Output the (x, y) coordinate of the center of the cell containing the given text.  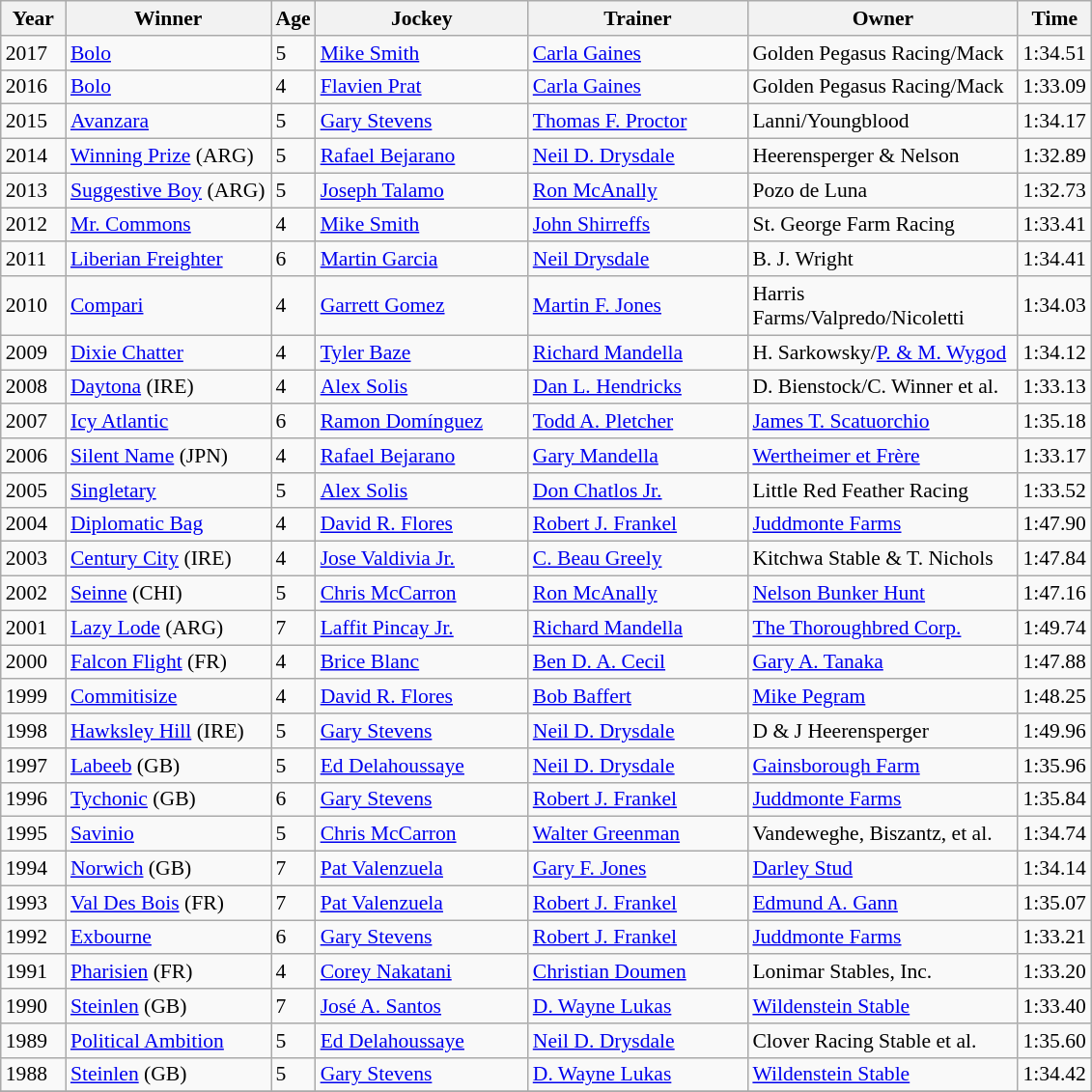
1:34.03 (1054, 305)
Vandeweghe, Biszantz, et al. (882, 834)
1:35.96 (1054, 766)
Winner (168, 18)
Compari (168, 305)
Gary Mandella (638, 456)
1988 (33, 1075)
1999 (33, 697)
Nelson Bunker Hunt (882, 594)
Lonimar Stables, Inc. (882, 972)
1:33.41 (1054, 225)
Dixie Chatter (168, 352)
Time (1054, 18)
2015 (33, 122)
1:33.20 (1054, 972)
2001 (33, 628)
2012 (33, 225)
1994 (33, 869)
Hawksley Hill (IRE) (168, 731)
Tychonic (GB) (168, 799)
Seinne (CHI) (168, 594)
1:35.18 (1054, 422)
1:33.40 (1054, 1006)
1:49.96 (1054, 731)
2009 (33, 352)
1:32.89 (1054, 156)
D & J Heerensperger (882, 731)
Falcon Flight (FR) (168, 662)
Norwich (GB) (168, 869)
Jose Valdivia Jr. (422, 559)
2014 (33, 156)
Suggestive Boy (ARG) (168, 190)
Walter Greenman (638, 834)
2007 (33, 422)
1:34.74 (1054, 834)
Liberian Freighter (168, 260)
1:47.88 (1054, 662)
Lanni/Youngblood (882, 122)
Neil Drysdale (638, 260)
Kitchwa Stable & T. Nichols (882, 559)
B. J. Wright (882, 260)
Pharisien (FR) (168, 972)
1:35.07 (1054, 903)
Corey Nakatani (422, 972)
José A. Santos (422, 1006)
Political Ambition (168, 1041)
James T. Scatuorchio (882, 422)
1991 (33, 972)
Heerensperger & Nelson (882, 156)
1996 (33, 799)
2008 (33, 387)
1990 (33, 1006)
2004 (33, 524)
Joseph Talamo (422, 190)
2003 (33, 559)
1:35.84 (1054, 799)
Diplomatic Bag (168, 524)
Bob Baffert (638, 697)
1:47.16 (1054, 594)
Dan L. Hendricks (638, 387)
Gary F. Jones (638, 869)
1:34.42 (1054, 1075)
Mike Pegram (882, 697)
1:47.90 (1054, 524)
1:35.60 (1054, 1041)
2002 (33, 594)
Labeeb (GB) (168, 766)
1997 (33, 766)
Winning Prize (ARG) (168, 156)
Martin F. Jones (638, 305)
Todd A. Pletcher (638, 422)
Exbourne (168, 938)
2000 (33, 662)
1:33.17 (1054, 456)
Trainer (638, 18)
Savinio (168, 834)
Darley Stud (882, 869)
Jockey (422, 18)
D. Bienstock/C. Winner et al. (882, 387)
H. Sarkowsky/P. & M. Wygod (882, 352)
1993 (33, 903)
1:34.12 (1054, 352)
1:34.41 (1054, 260)
Little Red Feather Racing (882, 490)
1:33.13 (1054, 387)
1:49.74 (1054, 628)
Gainsborough Farm (882, 766)
1:32.73 (1054, 190)
Lazy Lode (ARG) (168, 628)
1989 (33, 1041)
1998 (33, 731)
Age (293, 18)
2013 (33, 190)
Laffit Pincay Jr. (422, 628)
Pozo de Luna (882, 190)
1992 (33, 938)
Ramon Domínguez (422, 422)
Garrett Gomez (422, 305)
Christian Doumen (638, 972)
Edmund A. Gann (882, 903)
Gary A. Tanaka (882, 662)
St. George Farm Racing (882, 225)
Brice Blanc (422, 662)
Ben D. A. Cecil (638, 662)
Flavien Prat (422, 87)
2010 (33, 305)
Century City (IRE) (168, 559)
2016 (33, 87)
Tyler Baze (422, 352)
Don Chatlos Jr. (638, 490)
Silent Name (JPN) (168, 456)
John Shirreffs (638, 225)
2011 (33, 260)
Wertheimer et Frère (882, 456)
1:34.14 (1054, 869)
1:48.25 (1054, 697)
Martin Garcia (422, 260)
Avanzara (168, 122)
2017 (33, 53)
1:47.84 (1054, 559)
1:33.52 (1054, 490)
2006 (33, 456)
Icy Atlantic (168, 422)
Harris Farms/Valpredo/Nicoletti (882, 305)
1995 (33, 834)
Daytona (IRE) (168, 387)
Clover Racing Stable et al. (882, 1041)
Commitisize (168, 697)
Thomas F. Proctor (638, 122)
Mr. Commons (168, 225)
Owner (882, 18)
1:33.09 (1054, 87)
1:34.51 (1054, 53)
2005 (33, 490)
The Thoroughbred Corp. (882, 628)
C. Beau Greely (638, 559)
Val Des Bois (FR) (168, 903)
1:33.21 (1054, 938)
Singletary (168, 490)
Year (33, 18)
1:34.17 (1054, 122)
